For the text-containing cell, return its midpoint in [x, y] coordinate format. 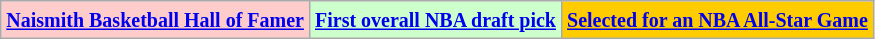
Selected for an NBA All-Star Game [718, 20]
First overall NBA draft pick [435, 20]
Naismith Basketball Hall of Famer [156, 20]
